Determine the [x, y] coordinate at the center of the cell enclosing the given text.  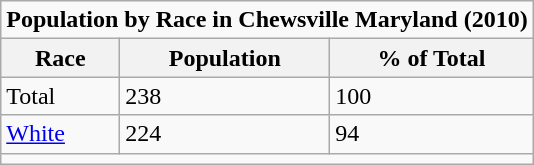
238 [225, 96]
94 [432, 134]
100 [432, 96]
White [60, 134]
224 [225, 134]
Population by Race in Chewsville Maryland (2010) [267, 20]
Population [225, 58]
Total [60, 96]
Race [60, 58]
% of Total [432, 58]
